From the cell containing the given text, extract its center point as (x, y) coordinate. 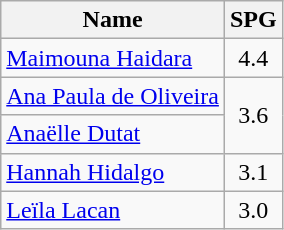
3.6 (253, 115)
Name (113, 20)
SPG (253, 20)
3.0 (253, 210)
Hannah Hidalgo (113, 172)
Leïla Lacan (113, 210)
4.4 (253, 58)
Ana Paula de Oliveira (113, 96)
Anaëlle Dutat (113, 134)
Maimouna Haidara (113, 58)
3.1 (253, 172)
